Return (X, Y) of the center of cell containing provided text 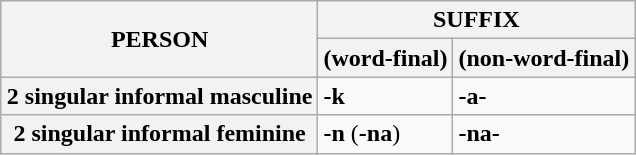
(non-word-final) (544, 58)
2 singular informal feminine (160, 134)
2 singular informal masculine (160, 96)
SUFFIX (476, 20)
-n (-na) (386, 134)
(word-final) (386, 58)
-k (386, 96)
-na- (544, 134)
-a- (544, 96)
PERSON (160, 39)
